Return the [X, Y] coordinate for the center point of the cell that contains the specified text.  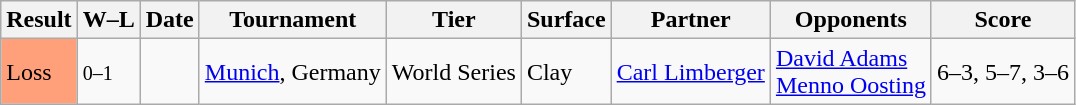
Result [39, 20]
World Series [454, 72]
Opponents [850, 20]
0–1 [108, 72]
Partner [690, 20]
Munich, Germany [292, 72]
W–L [108, 20]
Tier [454, 20]
Surface [566, 20]
6–3, 5–7, 3–6 [1002, 72]
Tournament [292, 20]
Score [1002, 20]
Loss [39, 72]
David Adams Menno Oosting [850, 72]
Clay [566, 72]
Date [170, 20]
Carl Limberger [690, 72]
